Scan for the cell matching the given text and deliver its [x, y] coordinate at center. 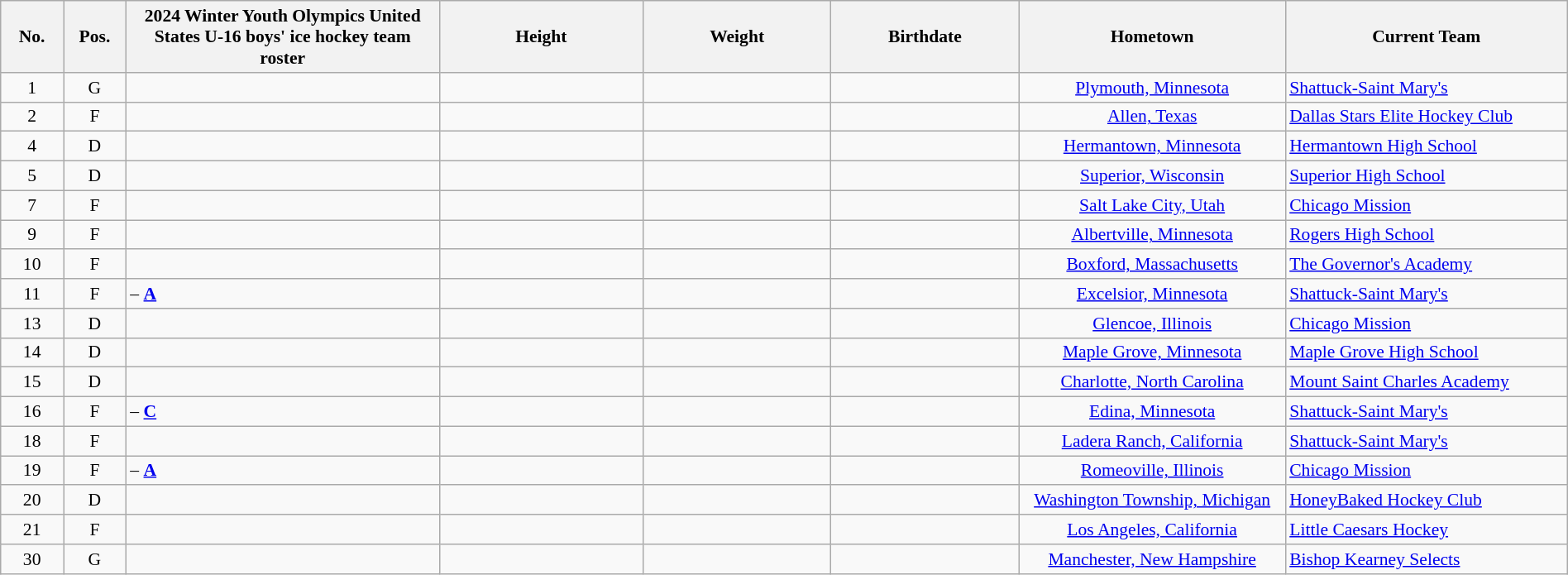
Romeoville, Illinois [1152, 471]
11 [32, 294]
Manchester, New Hampshire [1152, 559]
Los Angeles, California [1152, 529]
Superior High School [1426, 176]
14 [32, 352]
Current Team [1426, 36]
Height [541, 36]
The Governor's Academy [1426, 265]
Birthdate [925, 36]
13 [32, 323]
– C [283, 412]
7 [32, 205]
Hermantown, Minnesota [1152, 146]
Albertville, Minnesota [1152, 235]
Hermantown High School [1426, 146]
Ladera Ranch, California [1152, 441]
Bishop Kearney Selects [1426, 559]
20 [32, 501]
Allen, Texas [1152, 117]
Washington Township, Michigan [1152, 501]
1 [32, 88]
2024 Winter Youth Olympics United States U-16 boys' ice hockey team roster [283, 36]
Rogers High School [1426, 235]
Weight [736, 36]
30 [32, 559]
18 [32, 441]
15 [32, 382]
Boxford, Massachusetts [1152, 265]
Salt Lake City, Utah [1152, 205]
4 [32, 146]
Plymouth, Minnesota [1152, 88]
10 [32, 265]
Superior, Wisconsin [1152, 176]
19 [32, 471]
Maple Grove High School [1426, 352]
2 [32, 117]
16 [32, 412]
Excelsior, Minnesota [1152, 294]
Dallas Stars Elite Hockey Club [1426, 117]
Glencoe, Illinois [1152, 323]
Little Caesars Hockey [1426, 529]
Charlotte, North Carolina [1152, 382]
21 [32, 529]
9 [32, 235]
HoneyBaked Hockey Club [1426, 501]
Pos. [95, 36]
Hometown [1152, 36]
5 [32, 176]
No. [32, 36]
Maple Grove, Minnesota [1152, 352]
Mount Saint Charles Academy [1426, 382]
Edina, Minnesota [1152, 412]
